Pinpoint the cell where the given text exists, returning its [x, y] midpoint coordinate. 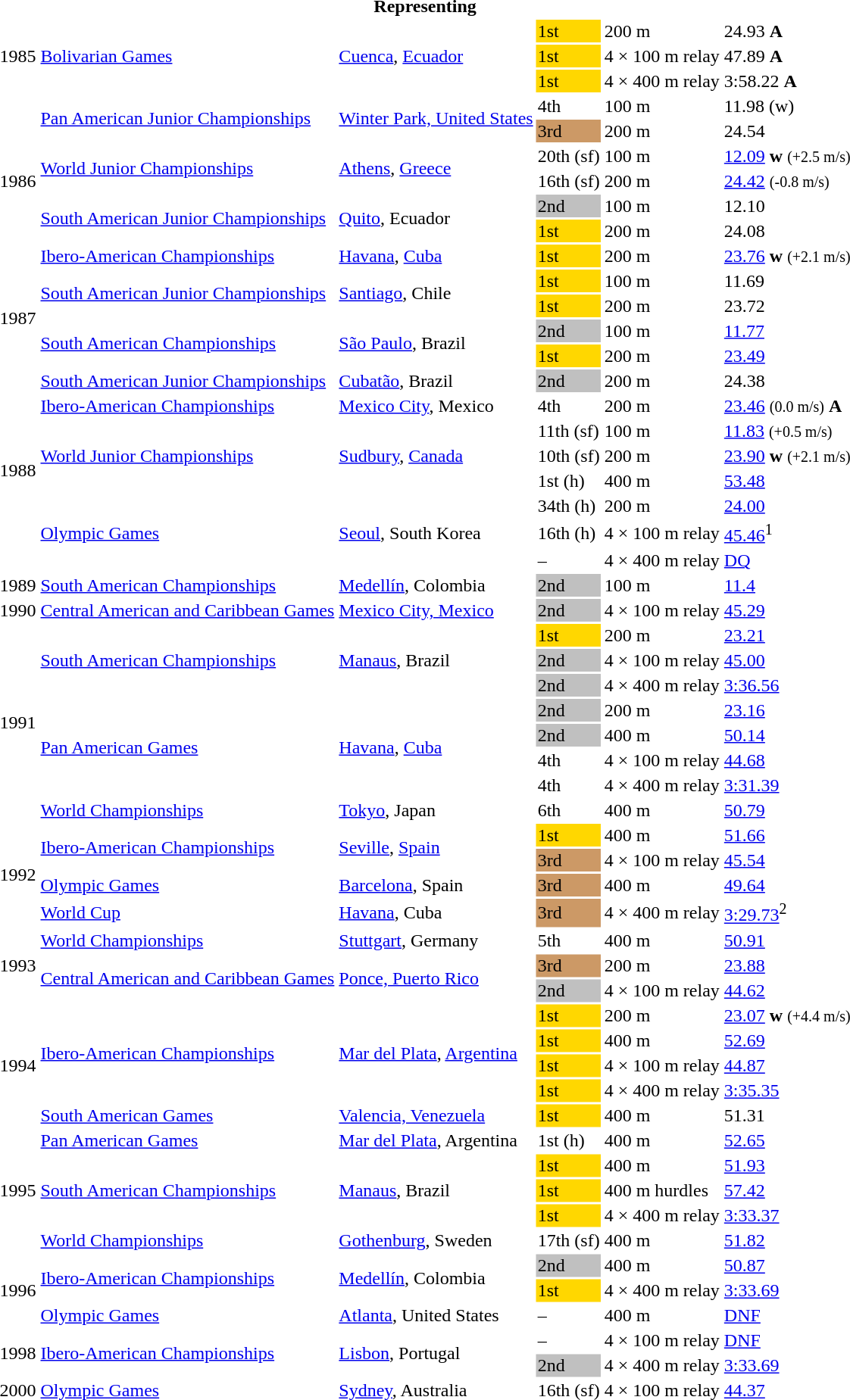
South American Games [188, 1115]
Winter Park, United States [436, 118]
Cuenca, Ecuador [436, 56]
Gothenburg, Sweden [436, 1240]
Sudbury, Canada [436, 456]
5th [568, 940]
Valencia, Venezuela [436, 1115]
34th (h) [568, 506]
20th (sf) [568, 156]
Lisbon, Portugal [436, 1352]
Bolivarian Games [188, 56]
Cubatão, Brazil [436, 381]
Atlanta, United States [436, 1315]
Seoul, South Korea [436, 533]
17th (sf) [568, 1240]
Athens, Greece [436, 168]
Ponce, Puerto Rico [436, 978]
World Cup [188, 912]
Stuttgart, Germany [436, 940]
10th (sf) [568, 456]
Santiago, Chile [436, 294]
Seville, Spain [436, 848]
400 m hurdles [662, 1190]
6th [568, 810]
Pan American Junior Championships [188, 118]
Tokyo, Japan [436, 810]
Barcelona, Spain [436, 885]
16th (h) [568, 533]
11th (sf) [568, 431]
16th (sf) [568, 181]
São Paulo, Brazil [436, 344]
Quito, Ecuador [436, 218]
